Locate the cell with the specified text and output its [x, y] center coordinate. 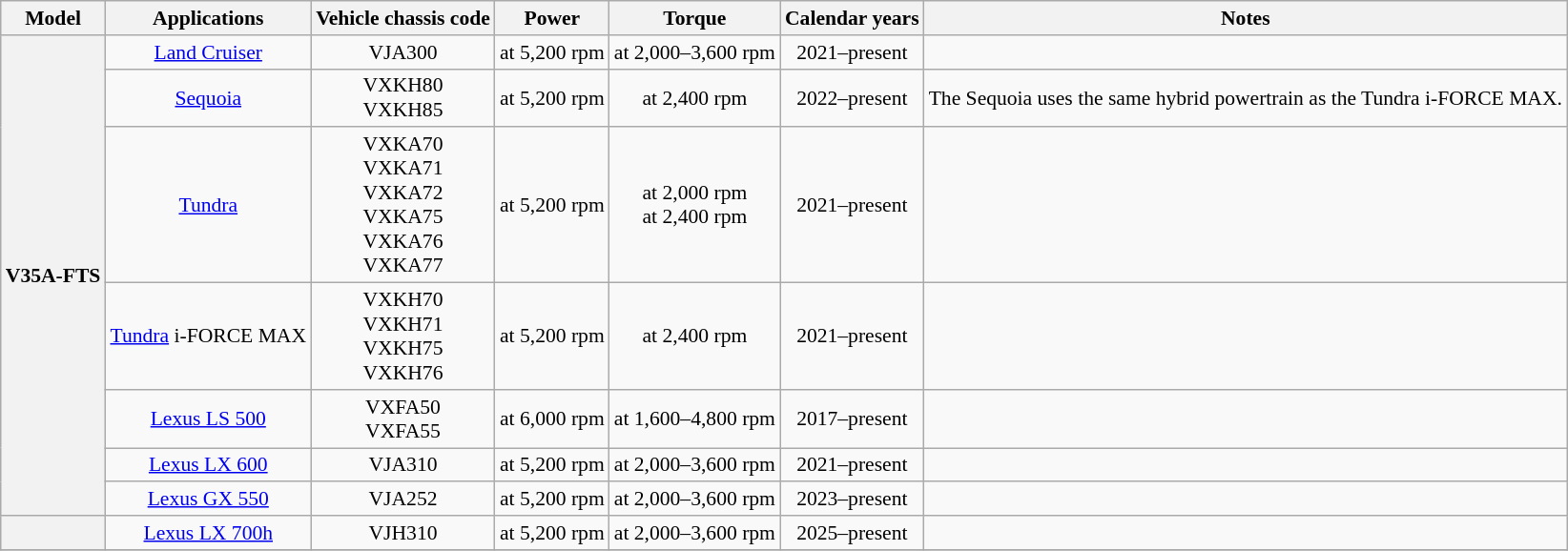
Tundra [208, 206]
The Sequoia uses the same hybrid powertrain as the Tundra i-FORCE MAX. [1246, 97]
VJA300 [402, 52]
Tundra i-FORCE MAX [208, 337]
2025–present [853, 533]
at 6,000 rpm [552, 419]
VXKH70VXKH71VXKH75VXKH76 [402, 337]
2017–present [853, 419]
at 1,600–4,800 rpm [694, 419]
Lexus LS 500 [208, 419]
Vehicle chassis code [402, 18]
Applications [208, 18]
Lexus LX 700h [208, 533]
VXKA70VXKA71VXKA72VXKA75VXKA76VXKA77 [402, 206]
Torque [694, 18]
Model [53, 18]
2022–present [853, 97]
Power [552, 18]
2023–present [853, 500]
V35A-FTS [53, 275]
VJH310 [402, 533]
VXFA50VXFA55 [402, 419]
Lexus GX 550 [208, 500]
Lexus LX 600 [208, 465]
VJA310 [402, 465]
VJA252 [402, 500]
Notes [1246, 18]
at 2,000 rpm at 2,400 rpm [694, 206]
Sequoia [208, 97]
Calendar years [853, 18]
Land Cruiser [208, 52]
VXKH80VXKH85 [402, 97]
